Identify which cell holds the provided text, then report its [x, y] central coordinate. 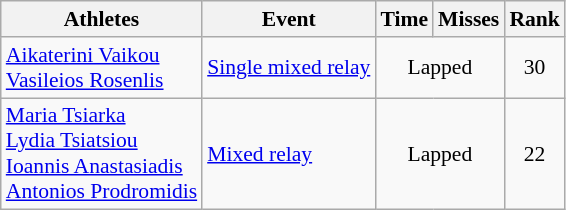
Misses [468, 19]
Aikaterini Vaikou Vasileios Rosenlis [102, 68]
Athletes [102, 19]
Event [288, 19]
Rank [534, 19]
Single mixed relay [288, 68]
Maria TsiarkaLydia TsiatsiouIoannis AnastasiadisAntonios Prodromidis [102, 154]
30 [534, 68]
22 [534, 154]
Mixed relay [288, 154]
Time [404, 19]
